Return the [X, Y] coordinate for the center point of the cell that contains the specified text.  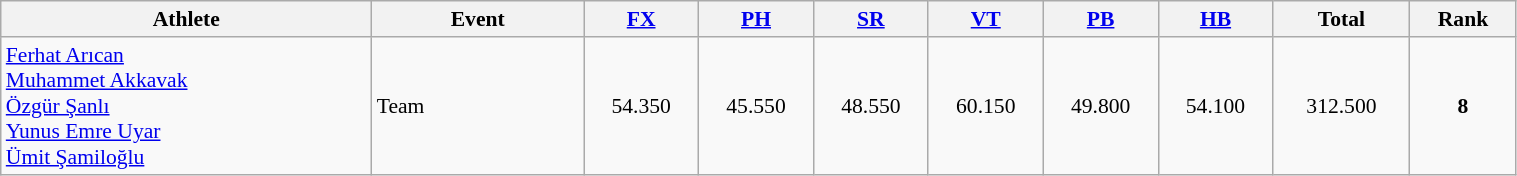
49.800 [1100, 106]
Total [1342, 19]
PB [1100, 19]
45.550 [756, 106]
54.100 [1216, 106]
Ferhat ArıcanMuhammet AkkavakÖzgür ŞanlıYunus Emre UyarÜmit Şamiloğlu [186, 106]
VT [986, 19]
312.500 [1342, 106]
SR [870, 19]
Team [478, 106]
HB [1216, 19]
54.350 [642, 106]
48.550 [870, 106]
8 [1463, 106]
PH [756, 19]
60.150 [986, 106]
Event [478, 19]
Athlete [186, 19]
FX [642, 19]
Rank [1463, 19]
